Return [x, y] of the center of cell containing provided text 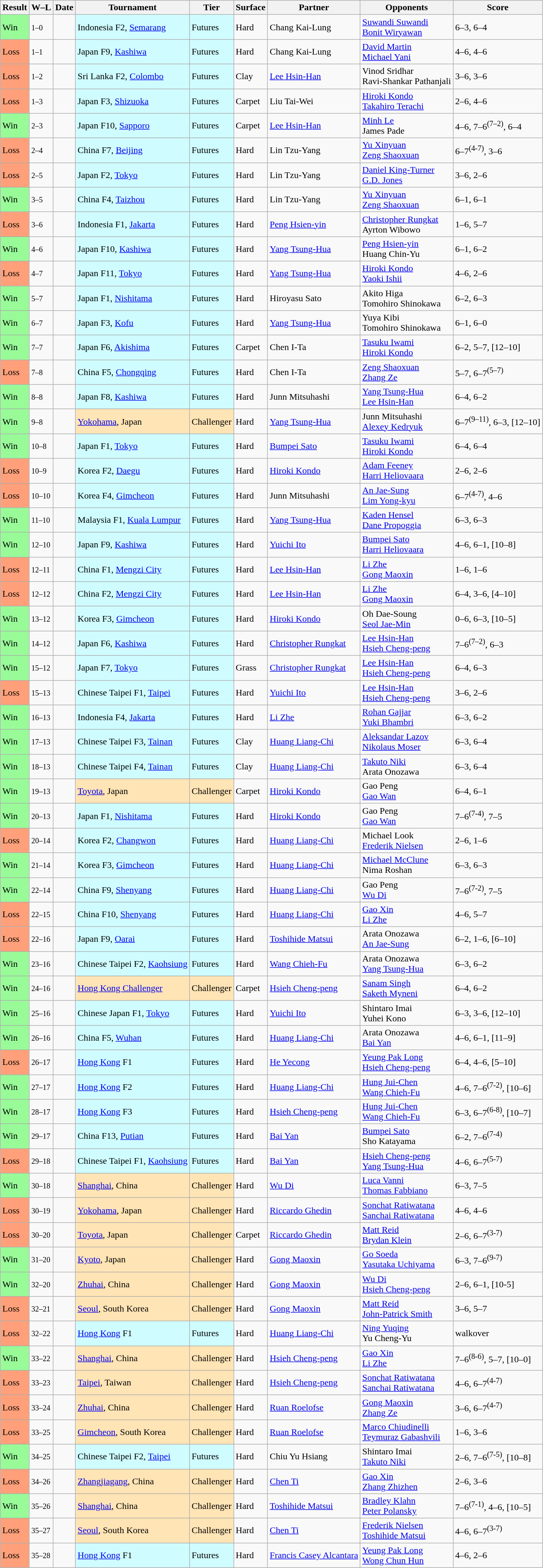
An Jae-Sung Lim Yong-kyu [407, 496]
Chinese Japan F1, Tokyo [133, 1013]
7–7 [41, 348]
6–7 [41, 323]
16–13 [41, 718]
7–6(7-2), 7–5 [498, 890]
Bradley Klahn Peter Polansky [407, 1506]
Bumpei Sato Harri Heliovaara [407, 545]
Luca Vanni Thomas Fabbiano [407, 1186]
Wang Chieh-Fu [314, 964]
Chinese Taipei F1, Taipei [133, 693]
Korea F4, Gimcheon [133, 496]
Tournament [133, 8]
21–14 [41, 865]
Score [498, 8]
China F4, Taizhou [133, 199]
Japan F6, Akishima [133, 348]
Japan F3, Kofu [133, 323]
Yuya Kibi Tomohiro Shinokawa [407, 323]
Arata Onozawa Bai Yan [407, 1037]
Daniel King-Turner G.D. Jones [407, 175]
Minh Le James Pade [407, 126]
15–13 [41, 693]
2–4 [41, 150]
27–17 [41, 1087]
China F7, Beijing [133, 150]
1–0 [41, 27]
12–10 [41, 545]
Akito Higa Tomohiro Shinokawa [407, 298]
6–4, 6–1 [498, 791]
4–6, 5–7 [498, 915]
3–6 [41, 224]
20–13 [41, 816]
Go Soeda Yasutaka Uchiyama [407, 1259]
18–13 [41, 767]
6–2, 5–7, [12–10] [498, 348]
30–19 [41, 1210]
Japan F6, Kashiwa [133, 643]
Tier [211, 8]
Matt Reid John-Patrick Smith [407, 1308]
Rohan Gajjar Yuki Bhambri [407, 718]
Gong Maoxin Zhang Ze [407, 1407]
Li Zhe [314, 718]
Indonesia F2, Semarang [133, 27]
Liu Tai-Wei [314, 101]
22–16 [41, 939]
Korea F2, Changwon [133, 840]
13–12 [41, 618]
Chinese Taipei F2, Taipei [133, 1456]
6–4, 4–6, [5–10] [498, 1062]
6–3, 7–6(9-7) [498, 1259]
Oh Dae-Soung Seol Jae-Min [407, 618]
2–6, 6–1, [10-5] [498, 1284]
29–18 [41, 1161]
Chiu Yu Hsiang [314, 1456]
Bumpei Sato Sho Katayama [407, 1137]
4–6, 6–7(4-7) [498, 1383]
Malaysia F1, Kuala Lumpur [133, 520]
35–28 [41, 1555]
35–26 [41, 1506]
26–17 [41, 1062]
Marco Chiudinelli Teymuraz Gabashvili [407, 1432]
4–6, 6–7(3-7) [498, 1530]
34–25 [41, 1456]
Kyoto, Japan [133, 1259]
Japan F8, Kashiwa [133, 397]
28–17 [41, 1112]
Japan F10, Kashiwa [133, 249]
12–11 [41, 569]
Korea F2, Daegu [133, 471]
3–6, 6–7(4-7) [498, 1407]
W–L [41, 8]
Frederik Nielsen Toshihide Matsui [407, 1530]
10–10 [41, 496]
4–6, 6–1, [10–8] [498, 545]
2–5 [41, 175]
1–1 [41, 52]
China F2, Mengzi City [133, 594]
Opponents [407, 8]
5–7, 6–7(5–7) [498, 372]
Shintaro Imai Yuhei Kono [407, 1013]
Aleksandar Lazov Nikolaus Moser [407, 742]
Japan F10, Sapporo [133, 126]
Bumpei Sato [314, 446]
Suwandi Suwandi Bonit Wiryawan [407, 27]
6–4, 3–6, [4–10] [498, 594]
6–2, 7–6(7-4) [498, 1137]
1–6, 1–6 [498, 569]
Gimcheon, South Korea [133, 1432]
Sri Lanka F2, Colombo [133, 77]
China F5, Wuhan [133, 1037]
7–6(8-6), 5–7, [10–0] [498, 1358]
Adam Feeney Harri Heliovaara [407, 471]
32–21 [41, 1308]
33–23 [41, 1383]
33–24 [41, 1407]
Taipei, Taiwan [133, 1383]
30–20 [41, 1235]
Gao Xin Zhang Zhizhen [407, 1481]
3–5 [41, 199]
David Martin Michael Yani [407, 52]
15–12 [41, 668]
Michael Look Frederik Nielsen [407, 840]
6–1, 6–2 [498, 249]
2–6, 1–6 [498, 840]
7–6(7-1), 4–6, [10–5] [498, 1506]
2–6, 4–6 [498, 101]
Indonesia F4, Jakarta [133, 718]
Hiroki Kondo Takahiro Terachi [407, 101]
32–20 [41, 1284]
1–6, 3–6 [498, 1432]
23–16 [41, 964]
Hong Kong Challenger [133, 988]
Grass [251, 668]
Shintaro Imai Takuto Niki [407, 1456]
Wu Di [314, 1186]
2–6, 3–6 [498, 1481]
29–17 [41, 1137]
Zeng Shaoxuan Zhang Ze [407, 372]
Matt Reid Brydan Klein [407, 1235]
4–6, 7–6(7-2), [10–6] [498, 1087]
Yeung Pak Long Wong Chun Hun [407, 1555]
2–3 [41, 126]
4–7 [41, 274]
Takuto Niki Arata Onozawa [407, 767]
1–6, 5–7 [498, 224]
22–15 [41, 915]
Japan F11, Tokyo [133, 274]
Wu Di Hsieh Cheng-peng [407, 1284]
China F10, Shenyang [133, 915]
0–6, 6–3, [10–5] [498, 618]
6–1, 6–1 [498, 199]
12–12 [41, 594]
6–4, 6–3 [498, 668]
6–7(9–11), 6–3, [12–10] [498, 421]
Vinod Sridhar Ravi-Shankar Pathanjali [407, 77]
Hiroki Kondo Yaoki Ishii [407, 274]
11–10 [41, 520]
20–14 [41, 840]
He Yecong [314, 1062]
Indonesia F1, Jakarta [133, 224]
2–6, 6–7(3-7) [498, 1235]
35–27 [41, 1530]
30–18 [41, 1186]
9–8 [41, 421]
Christopher Rungkat Ayrton Wibowo [407, 224]
Kaden Hensel Dane Propoggia [407, 520]
Chinese Taipei F2, Kaohsiung [133, 964]
Japan F7, Tokyo [133, 668]
Yang Tsung-Hua Lee Hsin-Han [407, 397]
China F13, Putian [133, 1137]
China F9, Shenyang [133, 890]
4–6, 6–1, [11–9] [498, 1037]
5–7 [41, 298]
Peng Hsien-yin Huang Chin-Yu [407, 249]
Chinese Taipei F3, Tainan [133, 742]
Arata Onozawa Yang Tsung-Hua [407, 964]
6–2, 1–6, [6–10] [498, 939]
31–20 [41, 1259]
Michael McClune Nima Roshan [407, 865]
Partner [314, 8]
Surface [251, 8]
8–8 [41, 397]
2–6, 2–6 [498, 471]
10–8 [41, 446]
34–26 [41, 1481]
Chinese Taipei F1, Kaohsiung [133, 1161]
26–16 [41, 1037]
Francis Casey Alcantara [314, 1555]
Result [15, 8]
14–12 [41, 643]
6–3, 6–7(6-8), [10–7] [498, 1112]
17–13 [41, 742]
6–2, 6–3 [498, 298]
6–7(4-7), 3–6 [498, 150]
1–2 [41, 77]
25–16 [41, 1013]
Arata Onozawa An Jae-Sung [407, 939]
Ning Yuqing Yu Cheng-Yu [407, 1334]
3–6, 5–7 [498, 1308]
Hiroyasu Sato [314, 298]
Gao Peng Wu Di [407, 890]
4–6, 6–7(5-7) [498, 1161]
China F1, Mengzi City [133, 569]
Japan F9, Oarai [133, 939]
6–3, 7–5 [498, 1186]
China F5, Chongqing [133, 372]
Yeung Pak Long Hsieh Cheng-peng [407, 1062]
32–22 [41, 1334]
7–8 [41, 372]
Chinese Taipei F4, Tainan [133, 767]
Japan F3, Shizuoka [133, 101]
2–6, 7–6(7-5), [10–8] [498, 1456]
Date [64, 8]
walkover [498, 1334]
Japan F1, Tokyo [133, 446]
6–1, 6–0 [498, 323]
1–3 [41, 101]
Japan F2, Tokyo [133, 175]
Hong Kong F3 [133, 1112]
Sanam Singh Saketh Myneni [407, 988]
3–6, 3–6 [498, 77]
4–6, 7–6(7–2), 6–4 [498, 126]
6–4, 6–4 [498, 446]
22–14 [41, 890]
Hsieh Cheng-peng Yang Tsung-Hua [407, 1161]
33–25 [41, 1432]
Peng Hsien-yin [314, 224]
10–9 [41, 471]
Hong Kong F2 [133, 1087]
7–6(7–2), 6–3 [498, 643]
4–6 [41, 249]
24–16 [41, 988]
6–7(4-7), 4–6 [498, 496]
19–13 [41, 791]
33–22 [41, 1358]
Zhangjiagang, China [133, 1481]
6–3, 3–6, [12–10] [498, 1013]
7–6(7-4), 7–5 [498, 816]
Junn Mitsuhashi Alexey Kedryuk [407, 421]
